For the text-containing cell, return its midpoint in (X, Y) coordinate format. 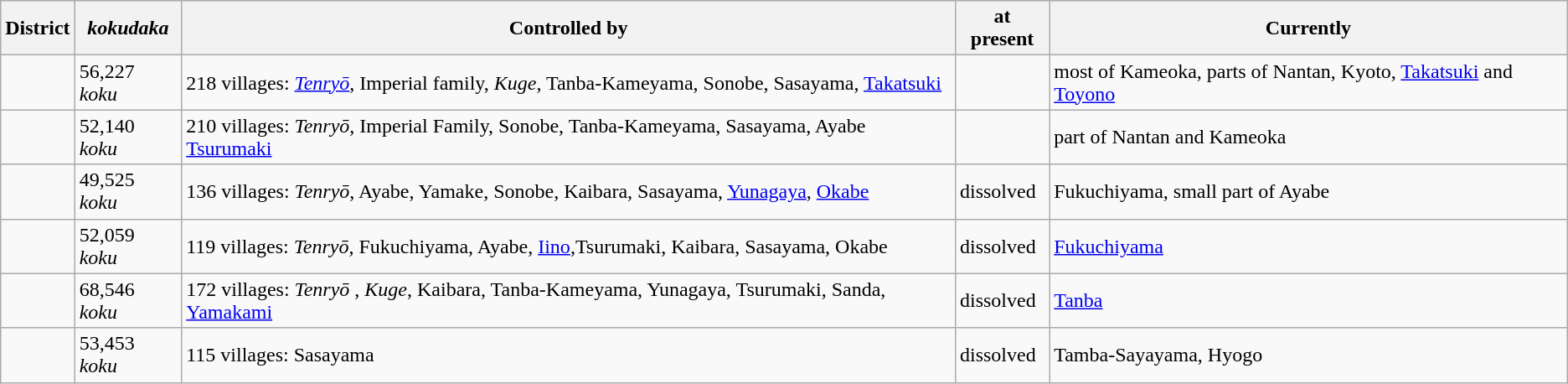
68,546 koku (128, 300)
56,227 koku (128, 82)
Fukuchiyama, small part of Ayabe (1308, 191)
53,453 koku (128, 355)
172 villages: Tenryō , Kuge, Kaibara, Tanba-Kameyama, Yunagaya, Tsurumaki, Sanda, Yamakami (569, 300)
kokudaka (128, 29)
part of Nantan and Kameoka (1308, 138)
52,140 koku (128, 138)
218 villages: Tenryō, Imperial family, Kuge, Tanba-Kameyama, Sonobe, Sasayama, Takatsuki (569, 82)
most of Kameoka, parts of Nantan, Kyoto, Takatsuki and Toyono (1308, 82)
119 villages: Tenryō, Fukuchiyama, Ayabe, Iino,Tsurumaki, Kaibara, Sasayama, Okabe (569, 246)
136 villages: Tenryō, Ayabe, Yamake, Sonobe, Kaibara, Sasayama, Yunagaya, Okabe (569, 191)
Tanba (1308, 300)
at present (1002, 29)
Fukuchiyama (1308, 246)
52,059 koku (128, 246)
Currently (1308, 29)
Tamba-Sayayama, Hyogo (1308, 355)
115 villages: Sasayama (569, 355)
Controlled by (569, 29)
District (38, 29)
49,525 koku (128, 191)
210 villages: Tenryō, Imperial Family, Sonobe, Tanba-Kameyama, Sasayama, Ayabe Tsurumaki (569, 138)
